Provide the [X, Y] coordinate of the cell's center where the given text is located.  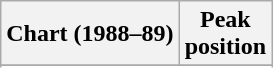
Chart (1988–89) [90, 34]
Peakposition [225, 34]
